Find where the given text appears and provide that cell's center as [X, Y] coordinate. 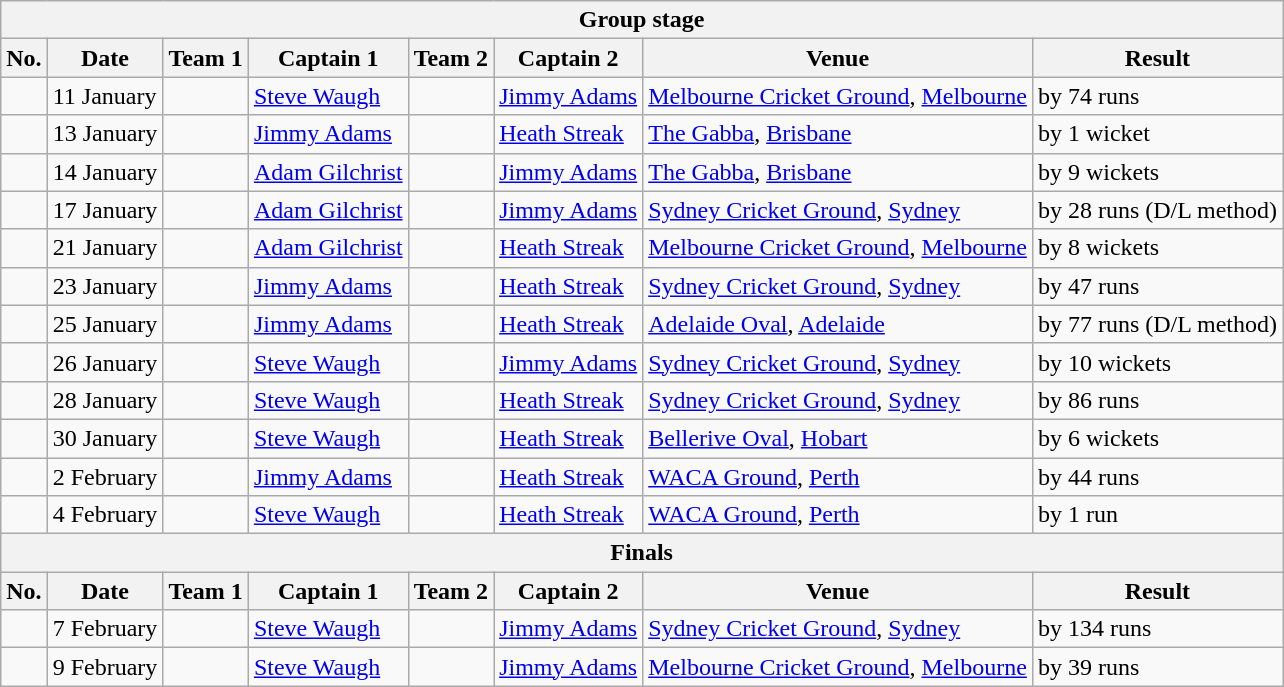
9 February [105, 667]
by 74 runs [1157, 96]
14 January [105, 172]
by 28 runs (D/L method) [1157, 210]
by 8 wickets [1157, 248]
by 86 runs [1157, 400]
30 January [105, 438]
by 39 runs [1157, 667]
26 January [105, 362]
Finals [642, 553]
by 44 runs [1157, 477]
by 10 wickets [1157, 362]
Adelaide Oval, Adelaide [838, 324]
2 February [105, 477]
17 January [105, 210]
by 6 wickets [1157, 438]
Group stage [642, 20]
13 January [105, 134]
by 77 runs (D/L method) [1157, 324]
21 January [105, 248]
Bellerive Oval, Hobart [838, 438]
by 1 run [1157, 515]
by 9 wickets [1157, 172]
11 January [105, 96]
by 47 runs [1157, 286]
23 January [105, 286]
4 February [105, 515]
28 January [105, 400]
25 January [105, 324]
7 February [105, 629]
by 1 wicket [1157, 134]
by 134 runs [1157, 629]
